Find where the given text appears and provide that cell's center as [X, Y] coordinate. 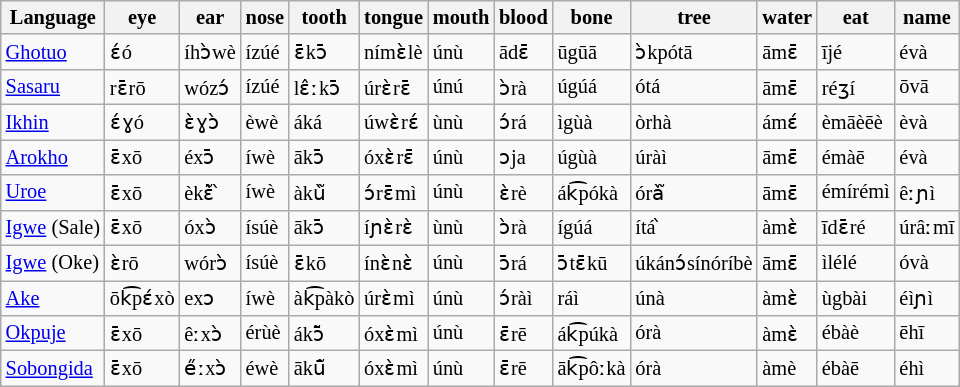
óxɔ̀ [210, 228]
émírémì [856, 192]
íhɔ̀wè [210, 52]
bone [592, 17]
ɔ́ràì [523, 298]
úgúá [592, 86]
únà [694, 298]
nose [265, 17]
ādɛ̄ [523, 52]
ear [210, 17]
ōk͡pɛ́xò [142, 298]
èmāèēè [856, 122]
blood [523, 17]
ɔ̄rá [523, 262]
émàē [856, 156]
āk͡pôːkà [592, 368]
Arokho [53, 156]
áká [324, 122]
órà̃ [694, 192]
èwè [265, 122]
úràì [694, 156]
ōvā [928, 86]
Ikhin [53, 122]
ìgùà [592, 122]
ɔ̄tɛ̄kū [592, 262]
àkù̃ [324, 192]
tree [694, 17]
òrhà [694, 122]
wózɔ́ [210, 86]
óxɛ̀rɛ̄ [394, 156]
ɔ́rá [523, 122]
rɛ̄rō [142, 86]
ɛ̄kɔ̄ [324, 52]
èvà [928, 122]
name [928, 17]
úrɛ̀rɛ̄ [394, 86]
eat [856, 17]
Sobongida [53, 368]
ɔja [523, 156]
érùè [265, 332]
ɛ̀rè [523, 192]
éwè [265, 368]
ìlélé [856, 262]
wórɔ̀ [210, 262]
íɲɛ̀rɛ̀ [394, 228]
ígúá [592, 228]
èkɛ̃̀ ̀ [210, 192]
e̋ːxɔ̀ [210, 368]
óvà [928, 262]
lɛ̂ːkɔ̄ [324, 86]
ākū̃ [324, 368]
êːxɔ̀ [210, 332]
ɛ̀rō [142, 262]
êːɲì [928, 192]
Okpuje [53, 332]
ījé [856, 52]
ébàè [856, 332]
Ghotuo [53, 52]
ɔ́rɛ̄mì [394, 192]
Sasaru [53, 86]
ákɔ̄̃ [324, 332]
úwɛ̀rɛ́ [394, 122]
úrâːmī [928, 228]
àk͡pàkò [324, 298]
éìɲì [928, 298]
ùgbài [856, 298]
īdɛ̄ré [856, 228]
ébàē [856, 368]
únú [461, 86]
ɔ̀kpótā [694, 52]
Igwe (Sale) [53, 228]
mouth [461, 17]
ɛ̀ɣɔ̀ [210, 122]
ɛ́ɣó [142, 122]
exɔ [210, 298]
ák͡púkà [592, 332]
ɛ̄kō [324, 262]
ítá ̀ [694, 228]
ūgūā [592, 52]
Igwe (Oke) [53, 262]
úgùà [592, 156]
ɛ́ó [142, 52]
ráì [592, 298]
nímɛ̀lè [394, 52]
water [786, 17]
réʒí [856, 86]
úkánɔ́sínóríbè [694, 262]
éhì [928, 368]
ótá [694, 86]
àmè [786, 368]
éxɔ̄ [210, 156]
tongue [394, 17]
tooth [324, 17]
ámɛ́ [786, 122]
Ake [53, 298]
úrɛ̀mì [394, 298]
Uroe [53, 192]
eye [142, 17]
ínɛ̀nɛ̀ [394, 262]
Language [53, 17]
ák͡pókà [592, 192]
ēhī [928, 332]
